Identify which cell holds the provided text, then report its (X, Y) central coordinate. 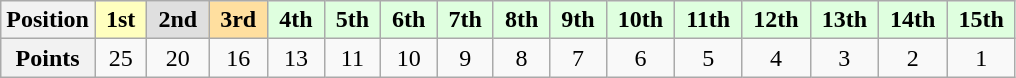
3 (844, 58)
4th (296, 20)
1 (981, 58)
11 (352, 58)
20 (178, 58)
15th (981, 20)
11th (708, 20)
9 (465, 58)
8th (521, 20)
14th (913, 20)
3rd (238, 20)
9th (578, 20)
16 (238, 58)
13 (296, 58)
Points (48, 58)
8 (521, 58)
1st (120, 20)
10th (640, 20)
6 (640, 58)
7 (578, 58)
4 (776, 58)
6th (409, 20)
2 (913, 58)
7th (465, 20)
2nd (178, 20)
13th (844, 20)
Position (48, 20)
25 (120, 58)
5 (708, 58)
12th (776, 20)
10 (409, 58)
5th (352, 20)
